Find where the given text appears and provide that cell's center as [x, y] coordinate. 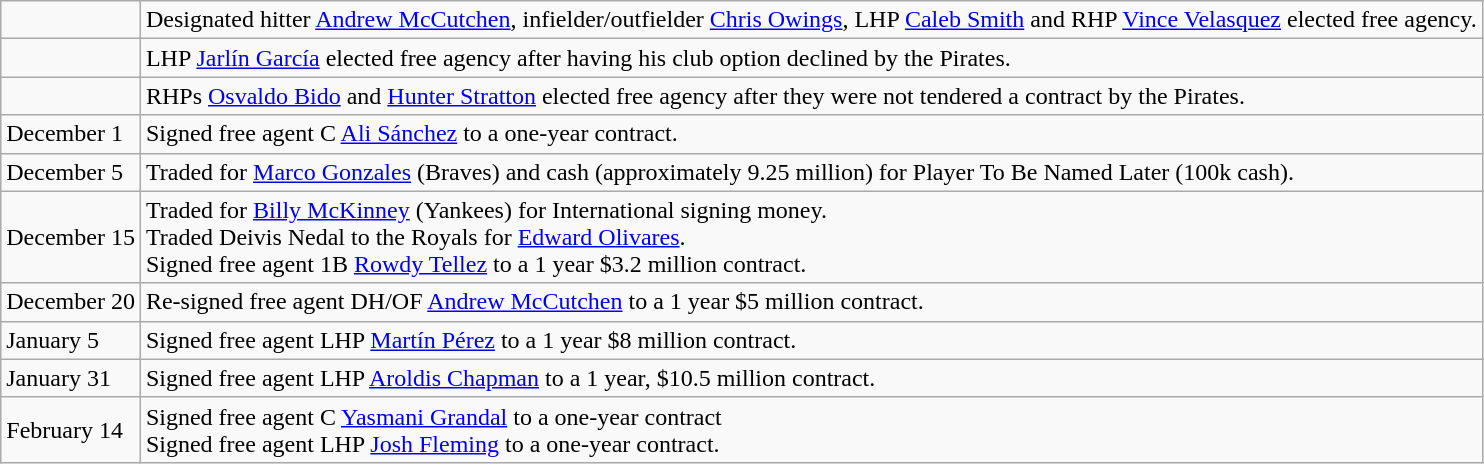
Signed free agent LHP Martín Pérez to a 1 year $8 million contract. [811, 340]
Re-signed free agent DH/OF Andrew McCutchen to a 1 year $5 million contract. [811, 302]
December 5 [71, 172]
Signed free agent C Yasmani Grandal to a one-year contract Signed free agent LHP Josh Fleming to a one-year contract. [811, 430]
LHP Jarlín García elected free agency after having his club option declined by the Pirates. [811, 58]
Designated hitter Andrew McCutchen, infielder/outfielder Chris Owings, LHP Caleb Smith and RHP Vince Velasquez elected free agency. [811, 20]
RHPs Osvaldo Bido and Hunter Stratton elected free agency after they were not tendered a contract by the Pirates. [811, 96]
January 5 [71, 340]
Signed free agent LHP Aroldis Chapman to a 1 year, $10.5 million contract. [811, 378]
December 15 [71, 237]
January 31 [71, 378]
Signed free agent C Ali Sánchez to a one-year contract. [811, 134]
December 1 [71, 134]
December 20 [71, 302]
Traded for Marco Gonzales (Braves) and cash (approximately 9.25 million) for Player To Be Named Later (100k cash). [811, 172]
February 14 [71, 430]
